Pinpoint the cell where the given text exists, returning its [x, y] midpoint coordinate. 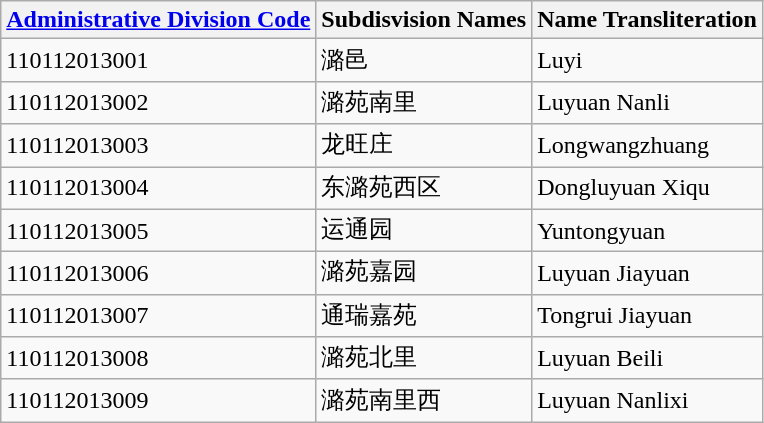
Subdisvision Names [424, 20]
潞邑 [424, 60]
Yuntongyuan [648, 230]
潞苑南里 [424, 102]
110112013007 [158, 316]
Luyuan Jiayuan [648, 274]
龙旺庄 [424, 146]
运通园 [424, 230]
110112013005 [158, 230]
Luyuan Beili [648, 358]
潞苑嘉园 [424, 274]
110112013008 [158, 358]
Dongluyuan Xiqu [648, 188]
Luyuan Nanlixi [648, 400]
110112013009 [158, 400]
Luyi [648, 60]
110112013003 [158, 146]
110112013002 [158, 102]
110112013001 [158, 60]
110112013004 [158, 188]
Name Transliteration [648, 20]
Luyuan Nanli [648, 102]
潞苑南里西 [424, 400]
东潞苑西区 [424, 188]
Tongrui Jiayuan [648, 316]
Longwangzhuang [648, 146]
110112013006 [158, 274]
通瑞嘉苑 [424, 316]
Administrative Division Code [158, 20]
潞苑北里 [424, 358]
